Scan for the cell matching the given text and deliver its [X, Y] coordinate at center. 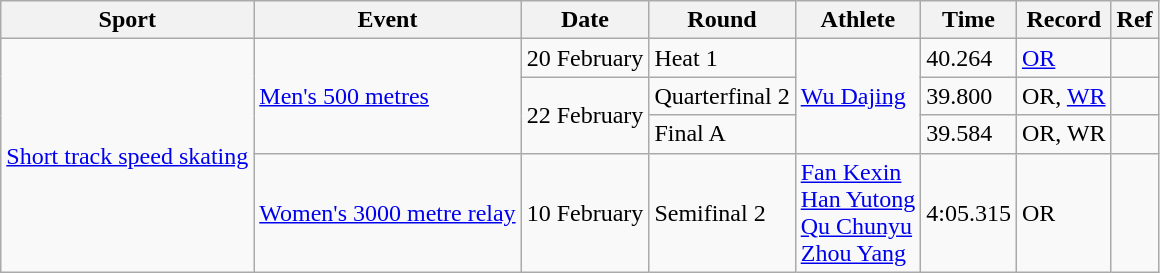
Quarterfinal 2 [722, 96]
Men's 500 metres [388, 96]
Athlete [858, 20]
Wu Dajing [858, 96]
Date [585, 20]
Record [1064, 20]
Women's 3000 metre relay [388, 212]
4:05.315 [969, 212]
Sport [128, 20]
Semifinal 2 [722, 212]
Time [969, 20]
Event [388, 20]
Ref [1134, 20]
40.264 [969, 58]
39.800 [969, 96]
Short track speed skating [128, 156]
22 February [585, 115]
20 February [585, 58]
Final A [722, 134]
Fan KexinHan YutongQu ChunyuZhou Yang [858, 212]
Heat 1 [722, 58]
Round [722, 20]
39.584 [969, 134]
10 February [585, 212]
